Provide the [x, y] coordinate of the cell's center where the given text is located.  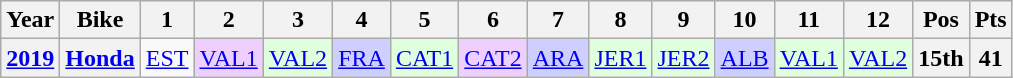
9 [684, 20]
Bike [100, 20]
Pos [941, 20]
11 [808, 20]
7 [558, 20]
15th [941, 58]
EST [167, 58]
FRA [362, 58]
2019 [30, 58]
CAT1 [424, 58]
10 [744, 20]
CAT2 [493, 58]
1 [167, 20]
ARA [558, 58]
Pts [990, 20]
Year [30, 20]
5 [424, 20]
Honda [100, 58]
2 [228, 20]
3 [298, 20]
JER2 [684, 58]
12 [878, 20]
JER1 [620, 58]
4 [362, 20]
41 [990, 58]
ALB [744, 58]
6 [493, 20]
8 [620, 20]
